From the cell containing the given text, extract its center point as [X, Y] coordinate. 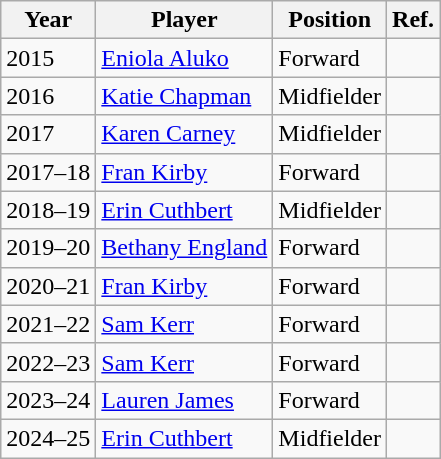
2015 [48, 58]
2017–18 [48, 172]
Position [330, 20]
2021–22 [48, 324]
2019–20 [48, 248]
Year [48, 20]
2016 [48, 96]
2018–19 [48, 210]
Ref. [414, 20]
2020–21 [48, 286]
2022–23 [48, 362]
Bethany England [184, 248]
2023–24 [48, 400]
Lauren James [184, 400]
Player [184, 20]
Katie Chapman [184, 96]
2017 [48, 134]
Karen Carney [184, 134]
2024–25 [48, 438]
Eniola Aluko [184, 58]
